Scan for the cell matching the given text and deliver its [x, y] coordinate at center. 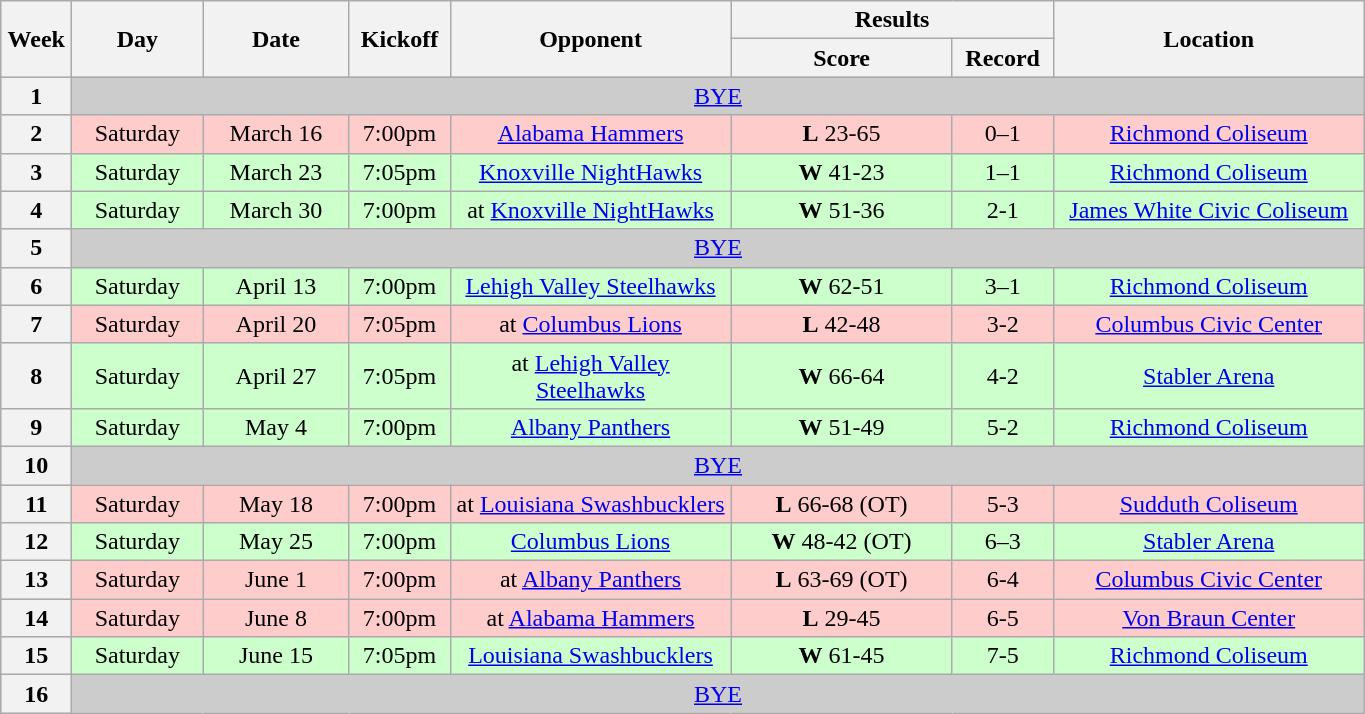
8 [36, 376]
6–3 [1002, 542]
W 62-51 [842, 286]
10 [36, 465]
Day [138, 39]
Alabama Hammers [590, 134]
12 [36, 542]
Knoxville NightHawks [590, 172]
L 29-45 [842, 618]
0–1 [1002, 134]
1 [36, 96]
4-2 [1002, 376]
Location [1208, 39]
14 [36, 618]
Opponent [590, 39]
March 23 [276, 172]
16 [36, 694]
3-2 [1002, 324]
2 [36, 134]
March 16 [276, 134]
James White Civic Coliseum [1208, 210]
W 48-42 (OT) [842, 542]
Date [276, 39]
4 [36, 210]
W 51-36 [842, 210]
9 [36, 427]
Louisiana Swashbucklers [590, 656]
W 51-49 [842, 427]
L 23-65 [842, 134]
June 1 [276, 580]
March 30 [276, 210]
13 [36, 580]
Week [36, 39]
April 13 [276, 286]
April 27 [276, 376]
Sudduth Coliseum [1208, 503]
at Lehigh Valley Steelhawks [590, 376]
at Louisiana Swashbucklers [590, 503]
Record [1002, 58]
3–1 [1002, 286]
L 63-69 (OT) [842, 580]
6-5 [1002, 618]
at Knoxville NightHawks [590, 210]
Von Braun Center [1208, 618]
15 [36, 656]
Columbus Lions [590, 542]
Kickoff [400, 39]
May 4 [276, 427]
3 [36, 172]
5-2 [1002, 427]
April 20 [276, 324]
W 66-64 [842, 376]
11 [36, 503]
W 41-23 [842, 172]
1–1 [1002, 172]
Score [842, 58]
Albany Panthers [590, 427]
Lehigh Valley Steelhawks [590, 286]
L 66-68 (OT) [842, 503]
June 8 [276, 618]
6-4 [1002, 580]
7 [36, 324]
L 42-48 [842, 324]
at Alabama Hammers [590, 618]
5-3 [1002, 503]
6 [36, 286]
Results [892, 20]
May 25 [276, 542]
at Columbus Lions [590, 324]
7-5 [1002, 656]
June 15 [276, 656]
2-1 [1002, 210]
W 61-45 [842, 656]
5 [36, 248]
at Albany Panthers [590, 580]
May 18 [276, 503]
